For the text-containing cell, return its midpoint in (X, Y) coordinate format. 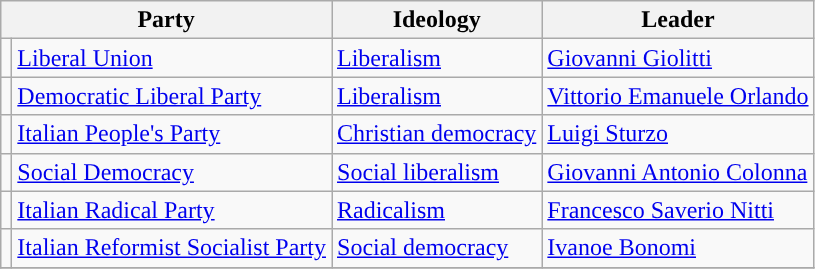
Italian People's Party (172, 134)
Giovanni Giolitti (678, 58)
Francesco Saverio Nitti (678, 210)
Party (166, 20)
Vittorio Emanuele Orlando (678, 96)
Social Democracy (172, 172)
Luigi Sturzo (678, 134)
Ideology (437, 20)
Ivanoe Bonomi (678, 248)
Radicalism (437, 210)
Leader (678, 20)
Social democracy (437, 248)
Democratic Liberal Party (172, 96)
Christian democracy (437, 134)
Liberal Union (172, 58)
Social liberalism (437, 172)
Italian Radical Party (172, 210)
Giovanni Antonio Colonna (678, 172)
Italian Reformist Socialist Party (172, 248)
